Detect which cell encompasses the target text, then output its (x, y) center coordinate. 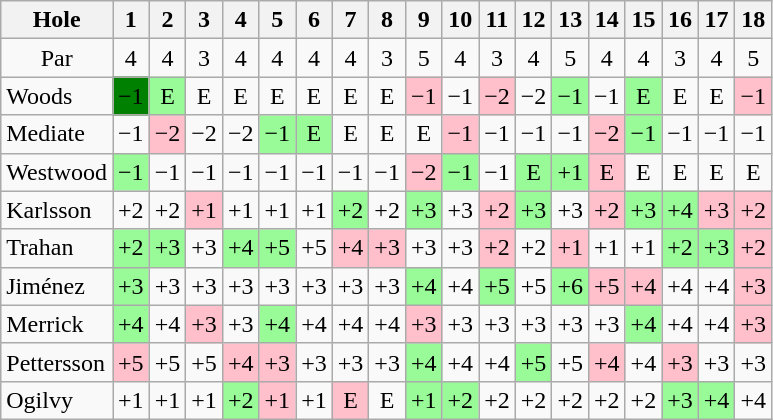
7 (350, 20)
1 (132, 20)
13 (570, 20)
6 (314, 20)
18 (754, 20)
Hole (57, 20)
Pettersson (57, 362)
17 (716, 20)
9 (424, 20)
Woods (57, 96)
11 (498, 20)
14 (606, 20)
Trahan (57, 248)
2 (168, 20)
15 (644, 20)
12 (534, 20)
Mediate (57, 134)
Karlsson (57, 210)
Westwood (57, 172)
8 (388, 20)
Ogilvy (57, 400)
10 (460, 20)
16 (680, 20)
Jiménez (57, 286)
Par (57, 58)
+6 (570, 286)
Merrick (57, 324)
